Extract the (X, Y) coordinate from the center of the cell holding the provided text.  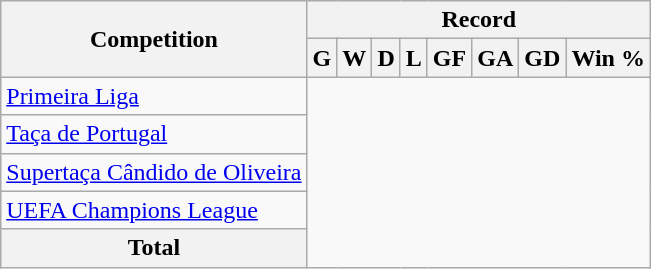
Taça de Portugal (154, 134)
W (354, 58)
Primeira Liga (154, 96)
Supertaça Cândido de Oliveira (154, 172)
Record (478, 20)
L (414, 58)
GD (542, 58)
GF (449, 58)
Competition (154, 39)
Win % (608, 58)
UEFA Champions League (154, 210)
D (386, 58)
G (322, 58)
Total (154, 248)
GA (496, 58)
